Scan for the cell matching the given text and deliver its [x, y] coordinate at center. 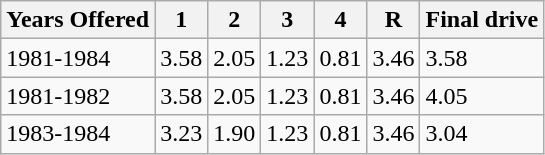
3 [288, 20]
1.90 [234, 134]
Years Offered [78, 20]
R [394, 20]
1 [182, 20]
4.05 [482, 96]
1981-1984 [78, 58]
3.04 [482, 134]
1983-1984 [78, 134]
1981-1982 [78, 96]
2 [234, 20]
Final drive [482, 20]
3.23 [182, 134]
4 [340, 20]
